Find where the given text appears and provide that cell's center as (x, y) coordinate. 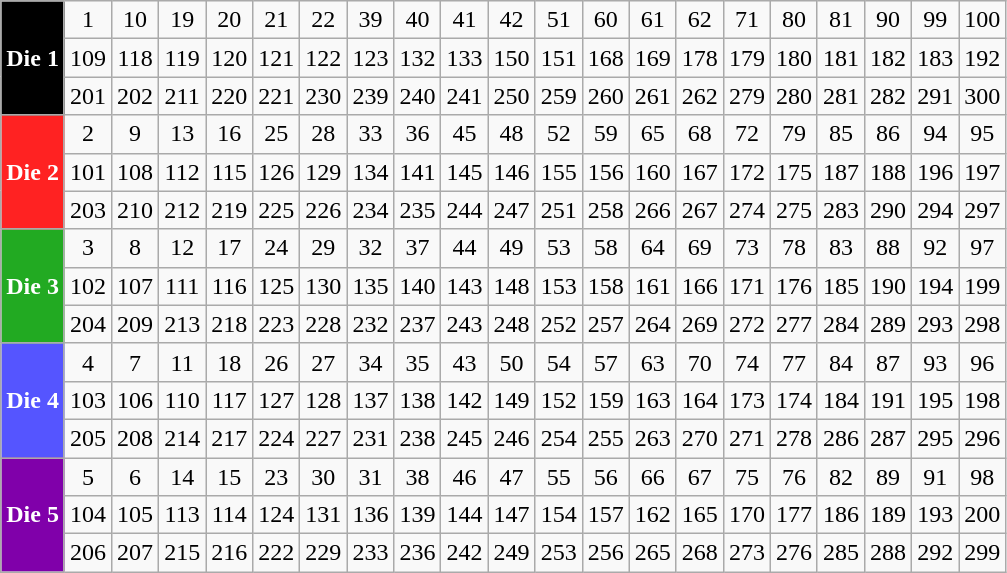
18 (230, 362)
247 (512, 210)
140 (418, 286)
42 (512, 20)
164 (700, 400)
117 (230, 400)
198 (982, 400)
41 (464, 20)
163 (652, 400)
74 (746, 362)
44 (464, 248)
291 (936, 96)
154 (558, 515)
190 (888, 286)
227 (324, 438)
126 (276, 172)
142 (464, 400)
43 (464, 362)
181 (840, 58)
39 (370, 20)
Die 5 (33, 515)
258 (606, 210)
105 (136, 515)
254 (558, 438)
96 (982, 362)
169 (652, 58)
296 (982, 438)
61 (652, 20)
173 (746, 400)
270 (700, 438)
110 (182, 400)
278 (794, 438)
22 (324, 20)
225 (276, 210)
34 (370, 362)
204 (88, 324)
285 (840, 553)
211 (182, 96)
67 (700, 477)
3 (88, 248)
175 (794, 172)
218 (230, 324)
132 (418, 58)
115 (230, 172)
179 (746, 58)
192 (982, 58)
114 (230, 515)
145 (464, 172)
293 (936, 324)
252 (558, 324)
209 (136, 324)
101 (88, 172)
228 (324, 324)
104 (88, 515)
178 (700, 58)
193 (936, 515)
45 (464, 134)
213 (182, 324)
83 (840, 248)
11 (182, 362)
9 (136, 134)
250 (512, 96)
31 (370, 477)
297 (982, 210)
271 (746, 438)
202 (136, 96)
168 (606, 58)
130 (324, 286)
5 (88, 477)
128 (324, 400)
237 (418, 324)
127 (276, 400)
269 (700, 324)
4 (88, 362)
210 (136, 210)
97 (982, 248)
16 (230, 134)
122 (324, 58)
Die 1 (33, 58)
25 (276, 134)
162 (652, 515)
35 (418, 362)
256 (606, 553)
36 (418, 134)
155 (558, 172)
125 (276, 286)
28 (324, 134)
212 (182, 210)
196 (936, 172)
90 (888, 20)
156 (606, 172)
134 (370, 172)
287 (888, 438)
129 (324, 172)
171 (746, 286)
239 (370, 96)
100 (982, 20)
135 (370, 286)
191 (888, 400)
21 (276, 20)
2 (88, 134)
275 (794, 210)
248 (512, 324)
1 (88, 20)
159 (606, 400)
8 (136, 248)
238 (418, 438)
52 (558, 134)
273 (746, 553)
146 (512, 172)
232 (370, 324)
48 (512, 134)
221 (276, 96)
229 (324, 553)
160 (652, 172)
208 (136, 438)
138 (418, 400)
182 (888, 58)
231 (370, 438)
274 (746, 210)
137 (370, 400)
249 (512, 553)
203 (88, 210)
294 (936, 210)
47 (512, 477)
172 (746, 172)
91 (936, 477)
71 (746, 20)
68 (700, 134)
197 (982, 172)
207 (136, 553)
282 (888, 96)
295 (936, 438)
215 (182, 553)
236 (418, 553)
113 (182, 515)
19 (182, 20)
300 (982, 96)
82 (840, 477)
284 (840, 324)
205 (88, 438)
70 (700, 362)
281 (840, 96)
85 (840, 134)
276 (794, 553)
88 (888, 248)
180 (794, 58)
255 (606, 438)
158 (606, 286)
149 (512, 400)
108 (136, 172)
184 (840, 400)
147 (512, 515)
80 (794, 20)
279 (746, 96)
189 (888, 515)
216 (230, 553)
133 (464, 58)
57 (606, 362)
23 (276, 477)
214 (182, 438)
77 (794, 362)
183 (936, 58)
153 (558, 286)
78 (794, 248)
224 (276, 438)
188 (888, 172)
298 (982, 324)
98 (982, 477)
263 (652, 438)
106 (136, 400)
187 (840, 172)
139 (418, 515)
260 (606, 96)
62 (700, 20)
24 (276, 248)
299 (982, 553)
177 (794, 515)
199 (982, 286)
141 (418, 172)
264 (652, 324)
121 (276, 58)
73 (746, 248)
123 (370, 58)
20 (230, 20)
143 (464, 286)
60 (606, 20)
292 (936, 553)
272 (746, 324)
46 (464, 477)
176 (794, 286)
95 (982, 134)
Die 2 (33, 172)
220 (230, 96)
53 (558, 248)
30 (324, 477)
58 (606, 248)
14 (182, 477)
6 (136, 477)
111 (182, 286)
186 (840, 515)
150 (512, 58)
286 (840, 438)
10 (136, 20)
244 (464, 210)
102 (88, 286)
136 (370, 515)
226 (324, 210)
223 (276, 324)
13 (182, 134)
151 (558, 58)
242 (464, 553)
99 (936, 20)
253 (558, 553)
38 (418, 477)
66 (652, 477)
51 (558, 20)
107 (136, 286)
87 (888, 362)
219 (230, 210)
64 (652, 248)
103 (88, 400)
120 (230, 58)
266 (652, 210)
27 (324, 362)
217 (230, 438)
148 (512, 286)
166 (700, 286)
112 (182, 172)
63 (652, 362)
289 (888, 324)
Die 3 (33, 286)
240 (418, 96)
246 (512, 438)
93 (936, 362)
161 (652, 286)
195 (936, 400)
152 (558, 400)
92 (936, 248)
55 (558, 477)
234 (370, 210)
15 (230, 477)
185 (840, 286)
167 (700, 172)
56 (606, 477)
259 (558, 96)
251 (558, 210)
79 (794, 134)
59 (606, 134)
283 (840, 210)
235 (418, 210)
40 (418, 20)
26 (276, 362)
261 (652, 96)
170 (746, 515)
89 (888, 477)
124 (276, 515)
174 (794, 400)
245 (464, 438)
54 (558, 362)
7 (136, 362)
75 (746, 477)
157 (606, 515)
86 (888, 134)
Die 4 (33, 400)
200 (982, 515)
194 (936, 286)
131 (324, 515)
72 (746, 134)
118 (136, 58)
268 (700, 553)
81 (840, 20)
277 (794, 324)
49 (512, 248)
201 (88, 96)
165 (700, 515)
109 (88, 58)
290 (888, 210)
76 (794, 477)
288 (888, 553)
84 (840, 362)
37 (418, 248)
119 (182, 58)
116 (230, 286)
206 (88, 553)
94 (936, 134)
32 (370, 248)
144 (464, 515)
69 (700, 248)
50 (512, 362)
233 (370, 553)
222 (276, 553)
33 (370, 134)
12 (182, 248)
230 (324, 96)
267 (700, 210)
280 (794, 96)
29 (324, 248)
257 (606, 324)
241 (464, 96)
65 (652, 134)
265 (652, 553)
17 (230, 248)
262 (700, 96)
243 (464, 324)
